Output the [x, y] coordinate of the center of the cell containing the given text.  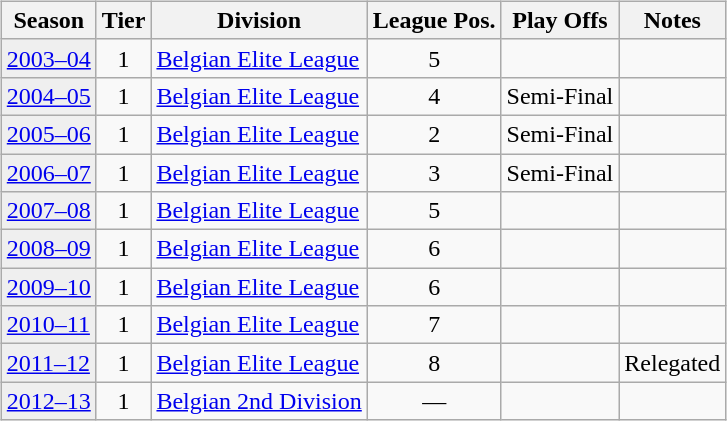
Belgian 2nd Division [259, 401]
Play Offs [560, 20]
Season [48, 20]
2012–13 [48, 401]
2008–09 [48, 249]
2010–11 [48, 325]
Notes [672, 20]
Relegated [672, 363]
4 [434, 96]
8 [434, 363]
2009–10 [48, 287]
2003–04 [48, 58]
2004–05 [48, 96]
— [434, 401]
3 [434, 173]
2006–07 [48, 173]
2 [434, 134]
League Pos. [434, 20]
2011–12 [48, 363]
7 [434, 325]
Division [259, 20]
2007–08 [48, 211]
2005–06 [48, 134]
Tier [124, 20]
